Determine the (X, Y) coordinate at the center of the cell enclosing the given text.  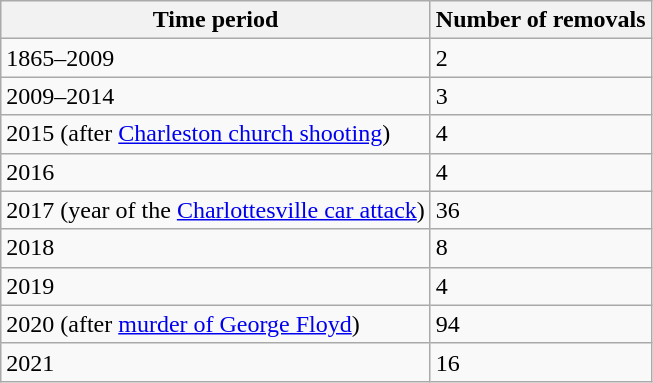
Number of removals (540, 20)
2009–2014 (216, 96)
8 (540, 248)
36 (540, 210)
2018 (216, 248)
2015 (after Charleston church shooting) (216, 134)
2019 (216, 286)
2021 (216, 362)
1865–2009 (216, 58)
2020 (after murder of George Floyd) (216, 324)
3 (540, 96)
16 (540, 362)
2016 (216, 172)
2 (540, 58)
94 (540, 324)
Time period (216, 20)
2017 (year of the Charlottesville car attack) (216, 210)
